Return the [x, y] coordinate for the center point of the cell that contains the specified text.  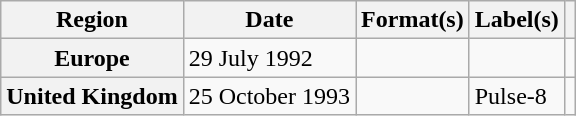
Date [269, 20]
29 July 1992 [269, 58]
Pulse-8 [516, 96]
25 October 1993 [269, 96]
Format(s) [413, 20]
United Kingdom [92, 96]
Label(s) [516, 20]
Europe [92, 58]
Region [92, 20]
